Return [x, y] of the center of cell containing provided text 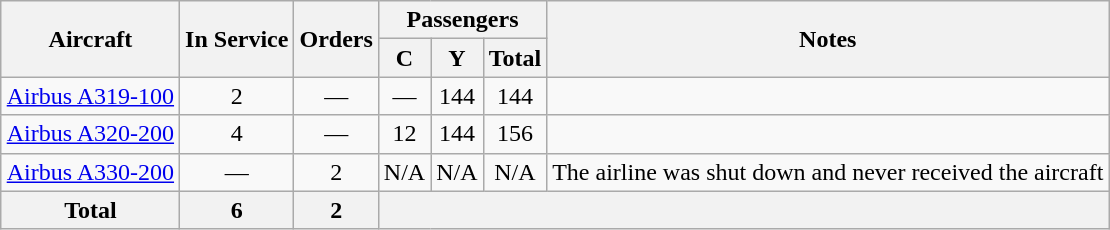
The airline was shut down and never received the aircraft [828, 172]
Y [457, 58]
6 [237, 210]
Aircraft [90, 39]
Notes [828, 39]
Airbus A330-200 [90, 172]
Airbus A319-100 [90, 96]
C [404, 58]
Airbus A320-200 [90, 134]
Orders [336, 39]
Passengers [462, 20]
4 [237, 134]
12 [404, 134]
156 [515, 134]
In Service [237, 39]
